Extract the (x, y) coordinate from the center of the cell holding the provided text.  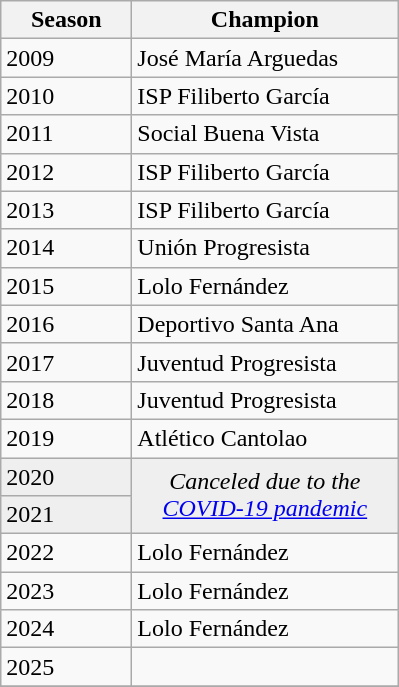
2012 (66, 172)
2018 (66, 400)
Canceled due to the COVID-19 pandemic (265, 496)
Atlético Cantolao (265, 438)
2010 (66, 96)
2009 (66, 58)
José María Arguedas (265, 58)
Season (66, 20)
2019 (66, 438)
2020 (66, 477)
2011 (66, 134)
2024 (66, 629)
2016 (66, 324)
2022 (66, 553)
Unión Progresista (265, 248)
Deportivo Santa Ana (265, 324)
2013 (66, 210)
2021 (66, 515)
2014 (66, 248)
Champion (265, 20)
Social Buena Vista (265, 134)
2015 (66, 286)
2023 (66, 591)
2017 (66, 362)
2025 (66, 667)
